Return the [X, Y] coordinate for the center point of the cell that contains the specified text.  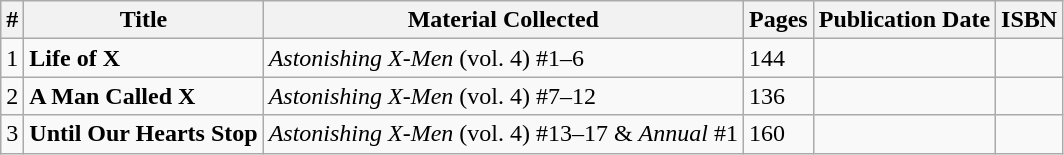
Astonishing X-Men (vol. 4) #1–6 [503, 58]
# [12, 20]
Astonishing X-Men (vol. 4) #7–12 [503, 96]
1 [12, 58]
Astonishing X-Men (vol. 4) #13–17 & Annual #1 [503, 134]
ISBN [1030, 20]
Publication Date [904, 20]
Life of X [144, 58]
136 [778, 96]
3 [12, 134]
Pages [778, 20]
2 [12, 96]
Title [144, 20]
Until Our Hearts Stop [144, 134]
160 [778, 134]
Material Collected [503, 20]
144 [778, 58]
A Man Called X [144, 96]
